Find where the given text appears and provide that cell's center as [X, Y] coordinate. 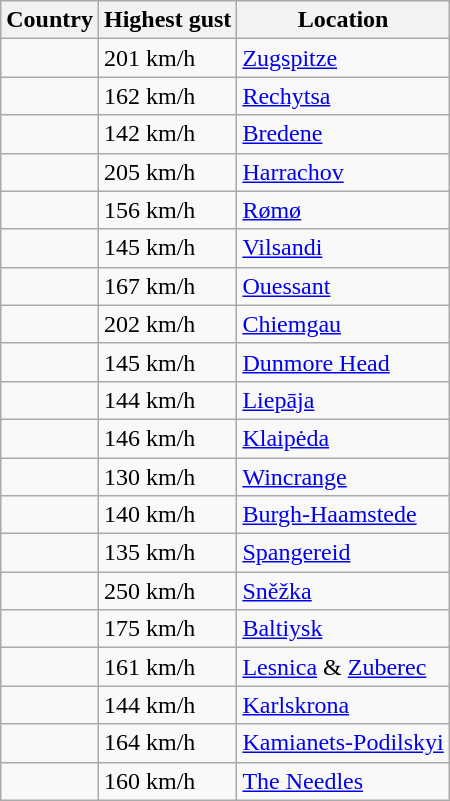
Burgh-Haamstede [343, 515]
Rømø [343, 210]
156 km/h [167, 210]
130 km/h [167, 477]
Karlskrona [343, 705]
162 km/h [167, 96]
146 km/h [167, 438]
135 km/h [167, 553]
Zugspitze [343, 58]
202 km/h [167, 324]
Rechytsa [343, 96]
Sněžka [343, 591]
Chiemgau [343, 324]
Lesnica & Zuberec [343, 667]
Highest gust [167, 20]
Country [50, 20]
161 km/h [167, 667]
Wincrange [343, 477]
140 km/h [167, 515]
142 km/h [167, 134]
Kamianets-Podilskyi [343, 743]
201 km/h [167, 58]
Bredene [343, 134]
175 km/h [167, 629]
Harrachov [343, 172]
Ouessant [343, 286]
Liepāja [343, 400]
250 km/h [167, 591]
The Needles [343, 781]
Vilsandi [343, 248]
167 km/h [167, 286]
164 km/h [167, 743]
205 km/h [167, 172]
Klaipėda [343, 438]
Dunmore Head [343, 362]
Spangereid [343, 553]
Location [343, 20]
Baltiysk [343, 629]
160 km/h [167, 781]
